Locate the cell with the specified text and output its [x, y] center coordinate. 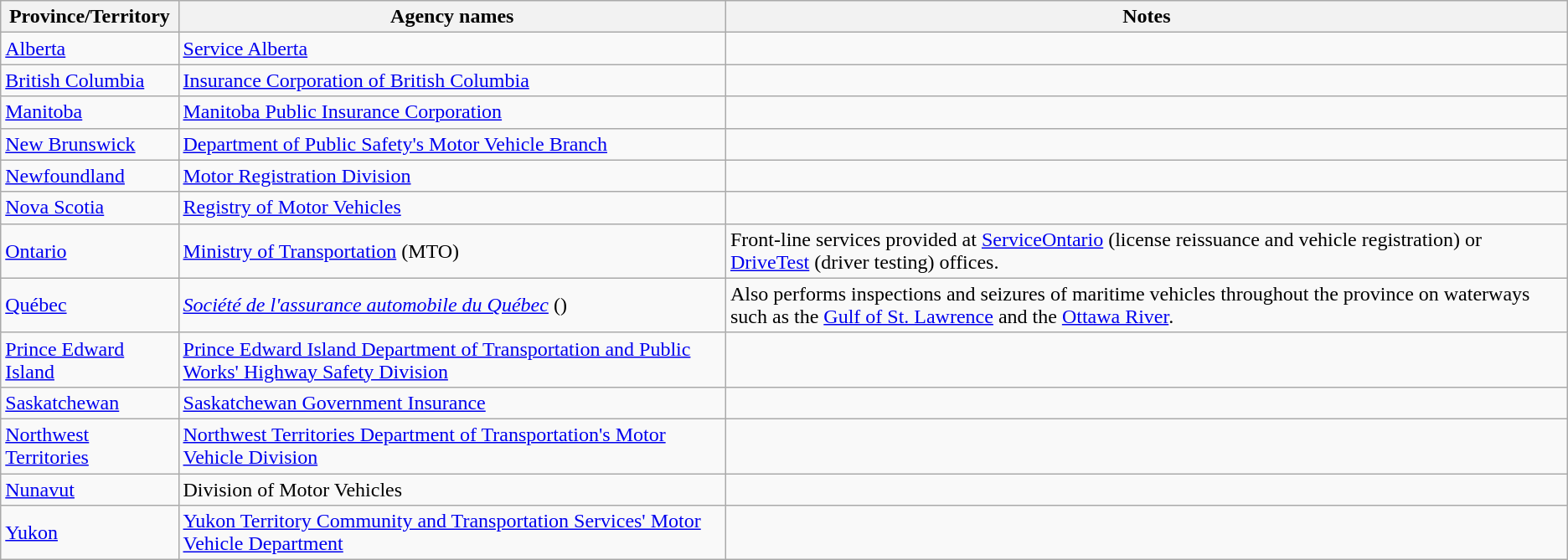
Société de l'assurance automobile du Québec () [452, 305]
Manitoba [90, 112]
Ontario [90, 251]
Nunavut [90, 490]
Manitoba Public Insurance Corporation [452, 112]
Service Alberta [452, 49]
Saskatchewan Government Insurance [452, 403]
Nova Scotia [90, 208]
Prince Edward Island [90, 360]
Registry of Motor Vehicles [452, 208]
Québec [90, 305]
Division of Motor Vehicles [452, 490]
Agency names [452, 17]
Saskatchewan [90, 403]
Prince Edward Island Department of Transportation and Public Works' Highway Safety Division [452, 360]
Alberta [90, 49]
British Columbia [90, 80]
Department of Public Safety's Motor Vehicle Branch [452, 144]
Newfoundland [90, 176]
Notes [1146, 17]
Yukon Territory Community and Transportation Services' Motor Vehicle Department [452, 532]
Front-line services provided at ServiceOntario (license reissuance and vehicle registration) or DriveTest (driver testing) offices. [1146, 251]
Insurance Corporation of British Columbia [452, 80]
Motor Registration Division [452, 176]
Ministry of Transportation (MTO) [452, 251]
Yukon [90, 532]
Northwest Territories Department of Transportation's Motor Vehicle Division [452, 445]
New Brunswick [90, 144]
Northwest Territories [90, 445]
Province/Territory [90, 17]
